Capture the cell that displays the provided text and extract its [x, y] central coordinate. 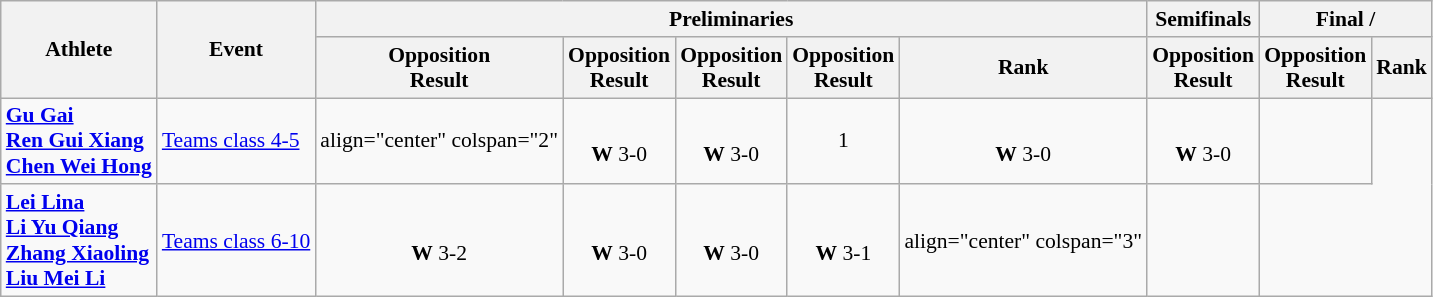
Gu Gai Ren Gui Xiang Chen Wei Hong [79, 142]
Event [236, 50]
align="center" colspan="3" [1023, 241]
Preliminaries [731, 19]
align="center" colspan="2" [439, 142]
Final / [1346, 19]
W 3-2 [439, 241]
1 [843, 142]
Lei Lina Li Yu Qiang Zhang Xiaoling Liu Mei Li [79, 241]
Semifinals [1203, 19]
Teams class 4-5 [236, 142]
W 3-1 [843, 241]
Athlete [79, 50]
Teams class 6-10 [236, 241]
